Extract the (x, y) coordinate from the center of the cell holding the provided text.  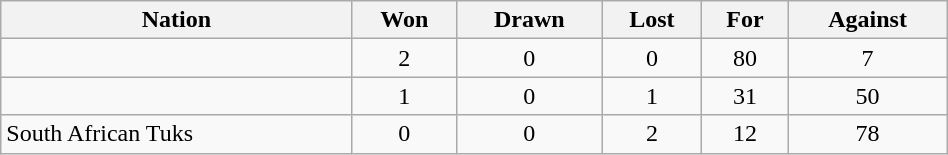
50 (868, 96)
South African Tuks (176, 134)
Against (868, 20)
7 (868, 58)
78 (868, 134)
For (745, 20)
31 (745, 96)
80 (745, 58)
Won (404, 20)
12 (745, 134)
Nation (176, 20)
Lost (652, 20)
Drawn (530, 20)
